For the text-containing cell, return its midpoint in [X, Y] coordinate format. 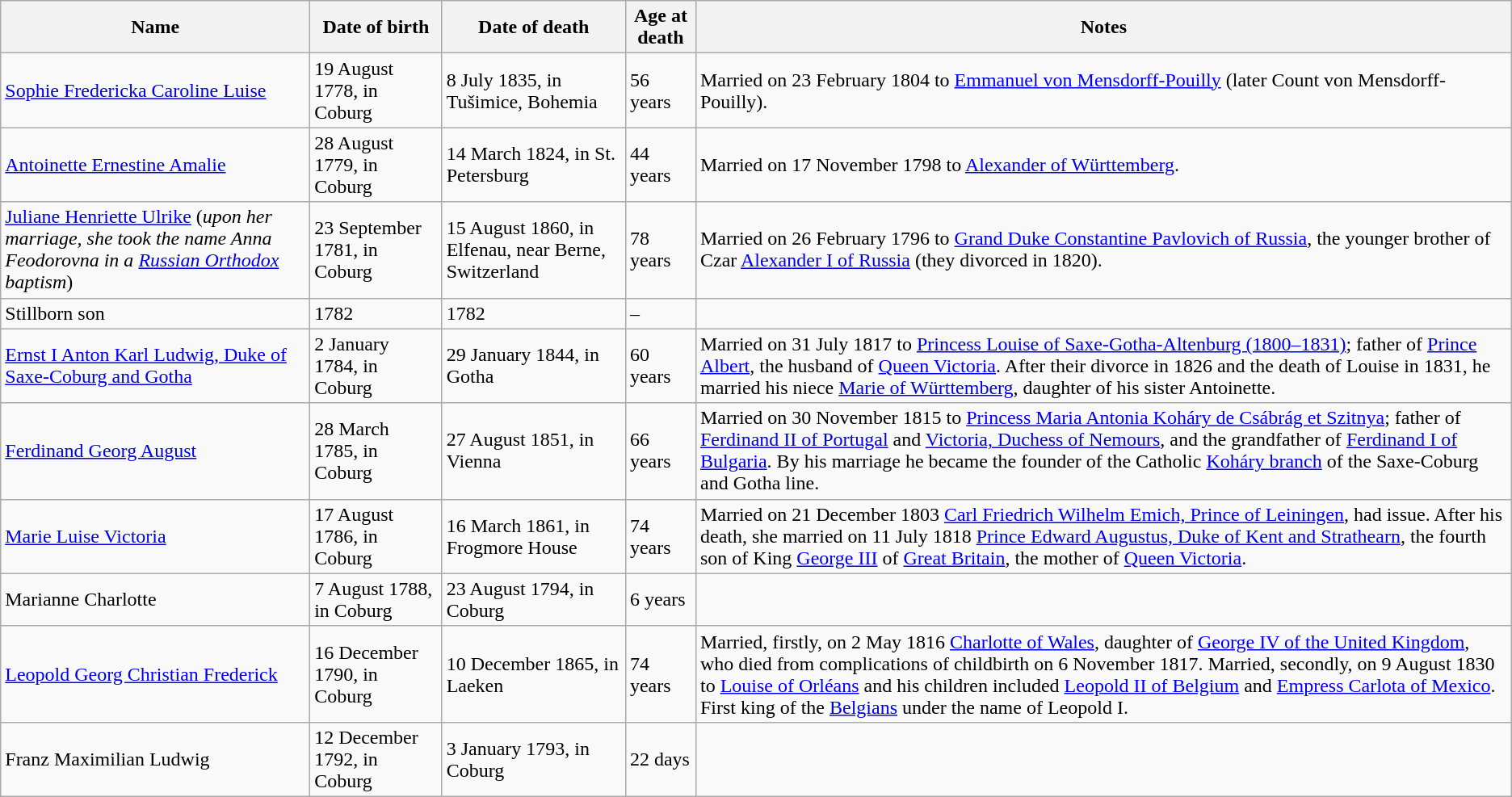
Married on 23 February 1804 to Emmanuel von Mensdorff-Pouilly (later Count von Mensdorff-Pouilly). [1103, 90]
15 August 1860, in Elfenau, near Berne, Switzerland [533, 250]
Leopold Georg Christian Frederick [155, 673]
Date of birth [376, 27]
78 years [661, 250]
44 years [661, 165]
6 years [661, 599]
Date of death [533, 27]
Sophie Fredericka Caroline Luise [155, 90]
2 January 1784, in Coburg [376, 366]
27 August 1851, in Vienna [533, 451]
60 years [661, 366]
14 March 1824, in St. Petersburg [533, 165]
56 years [661, 90]
28 August 1779, in Coburg [376, 165]
Ernst I Anton Karl Ludwig, Duke of Saxe-Coburg and Gotha [155, 366]
8 July 1835, in Tušimice, Bohemia [533, 90]
Marianne Charlotte [155, 599]
Notes [1103, 27]
Married on 17 November 1798 to Alexander of Württemberg. [1103, 165]
17 August 1786, in Coburg [376, 536]
Juliane Henriette Ulrike (upon her marriage, she took the name Anna Feodorovna in a Russian Orthodox baptism) [155, 250]
23 September 1781, in Coburg [376, 250]
22 days [661, 759]
Antoinette Ernestine Amalie [155, 165]
3 January 1793, in Coburg [533, 759]
23 August 1794, in Coburg [533, 599]
Married on 26 February 1796 to Grand Duke Constantine Pavlovich of Russia, the younger brother of Czar Alexander I of Russia (they divorced in 1820). [1103, 250]
12 December 1792, in Coburg [376, 759]
28 March 1785, in Coburg [376, 451]
Ferdinand Georg August [155, 451]
19 August 1778, in Coburg [376, 90]
Age at death [661, 27]
16 March 1861, in Frogmore House [533, 536]
Name [155, 27]
10 December 1865, in Laeken [533, 673]
7 August 1788, in Coburg [376, 599]
– [661, 313]
66 years [661, 451]
Marie Luise Victoria [155, 536]
Franz Maximilian Ludwig [155, 759]
Stillborn son [155, 313]
16 December 1790, in Coburg [376, 673]
29 January 1844, in Gotha [533, 366]
